Extract the (x, y) coordinate from the center of the cell holding the provided text.  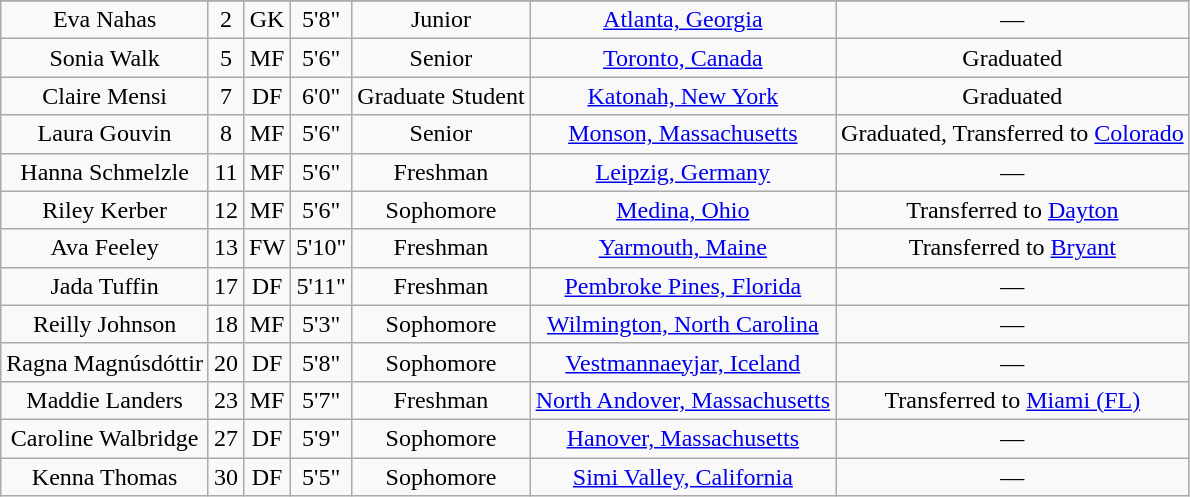
13 (226, 248)
Maddie Landers (105, 400)
Yarmouth, Maine (682, 248)
12 (226, 210)
7 (226, 96)
Transferred to Dayton (1013, 210)
Claire Mensi (105, 96)
6'0" (322, 96)
Ava Feeley (105, 248)
Medina, Ohio (682, 210)
Sonia Walk (105, 58)
5'9" (322, 438)
Graduate Student (441, 96)
Laura Gouvin (105, 134)
30 (226, 477)
Jada Tuffin (105, 286)
17 (226, 286)
Vestmannaeyjar, Iceland (682, 362)
GK (268, 20)
11 (226, 172)
Caroline Walbridge (105, 438)
5'3" (322, 324)
Toronto, Canada (682, 58)
5'5" (322, 477)
Kenna Thomas (105, 477)
27 (226, 438)
Junior (441, 20)
8 (226, 134)
5'11" (322, 286)
5'10" (322, 248)
North Andover, Massachusetts (682, 400)
Reilly Johnson (105, 324)
18 (226, 324)
Katonah, New York (682, 96)
20 (226, 362)
Transferred to Miami (FL) (1013, 400)
5'7" (322, 400)
Hanna Schmelzle (105, 172)
Hanover, Massachusetts (682, 438)
Ragna Magnúsdóttir (105, 362)
Leipzig, Germany (682, 172)
5 (226, 58)
Pembroke Pines, Florida (682, 286)
FW (268, 248)
2 (226, 20)
Riley Kerber (105, 210)
Simi Valley, California (682, 477)
Eva Nahas (105, 20)
Wilmington, North Carolina (682, 324)
Atlanta, Georgia (682, 20)
Graduated, Transferred to Colorado (1013, 134)
23 (226, 400)
Transferred to Bryant (1013, 248)
Monson, Massachusetts (682, 134)
